Find where the given text appears and provide that cell's center as [X, Y] coordinate. 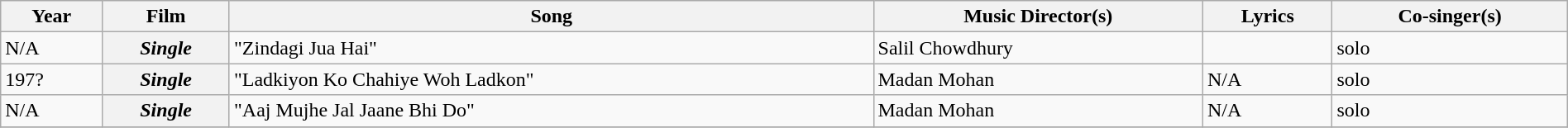
"Ladkiyon Ko Chahiye Woh Ladkon" [551, 79]
Co-singer(s) [1450, 17]
Song [551, 17]
Salil Chowdhury [1039, 48]
"Aaj Mujhe Jal Jaane Bhi Do" [551, 111]
Film [166, 17]
197? [51, 79]
"Zindagi Jua Hai" [551, 48]
Lyrics [1268, 17]
Year [51, 17]
Music Director(s) [1039, 17]
